Detect which cell encompasses the target text, then output its [x, y] center coordinate. 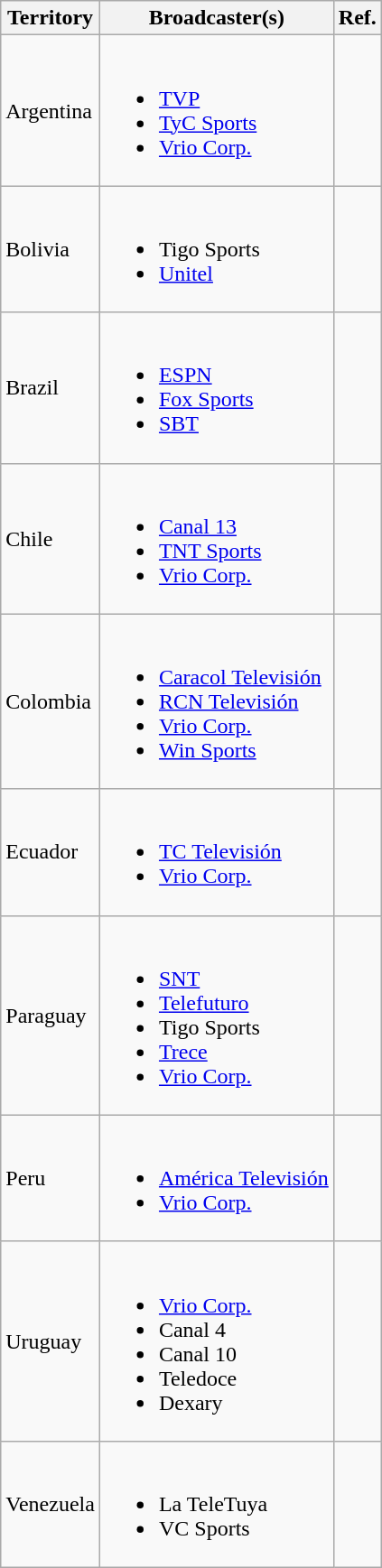
Peru [51, 1178]
Ecuador [51, 852]
Broadcaster(s) [217, 18]
ESPNFox SportsSBT [217, 388]
Uruguay [51, 1341]
América TelevisiónVrio Corp. [217, 1178]
Vrio Corp.Canal 4Canal 10TeledoceDexary [217, 1341]
La TeleTuyaVC Sports [217, 1504]
Colombia [51, 701]
Paraguay [51, 1015]
Argentina [51, 110]
Ref. [358, 18]
Territory [51, 18]
Bolivia [51, 249]
TVPTyC SportsVrio Corp. [217, 110]
Brazil [51, 388]
Canal 13TNT SportsVrio Corp. [217, 538]
TC TelevisiónVrio Corp. [217, 852]
Venezuela [51, 1504]
Chile [51, 538]
Tigo SportsUnitel [217, 249]
Caracol TelevisiónRCN TelevisiónVrio Corp.Win Sports [217, 701]
SNTTelefuturoTigo SportsTreceVrio Corp. [217, 1015]
